Output the [X, Y] coordinate of the center of the cell containing the given text.  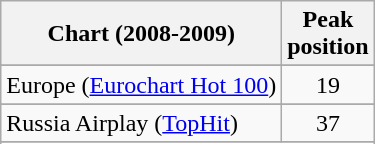
19 [328, 85]
Europe (Eurochart Hot 100) [142, 85]
Russia Airplay (TopHit) [142, 123]
Peakposition [328, 34]
Chart (2008-2009) [142, 34]
37 [328, 123]
